Provide the (X, Y) coordinate of the cell's center where the given text is located.  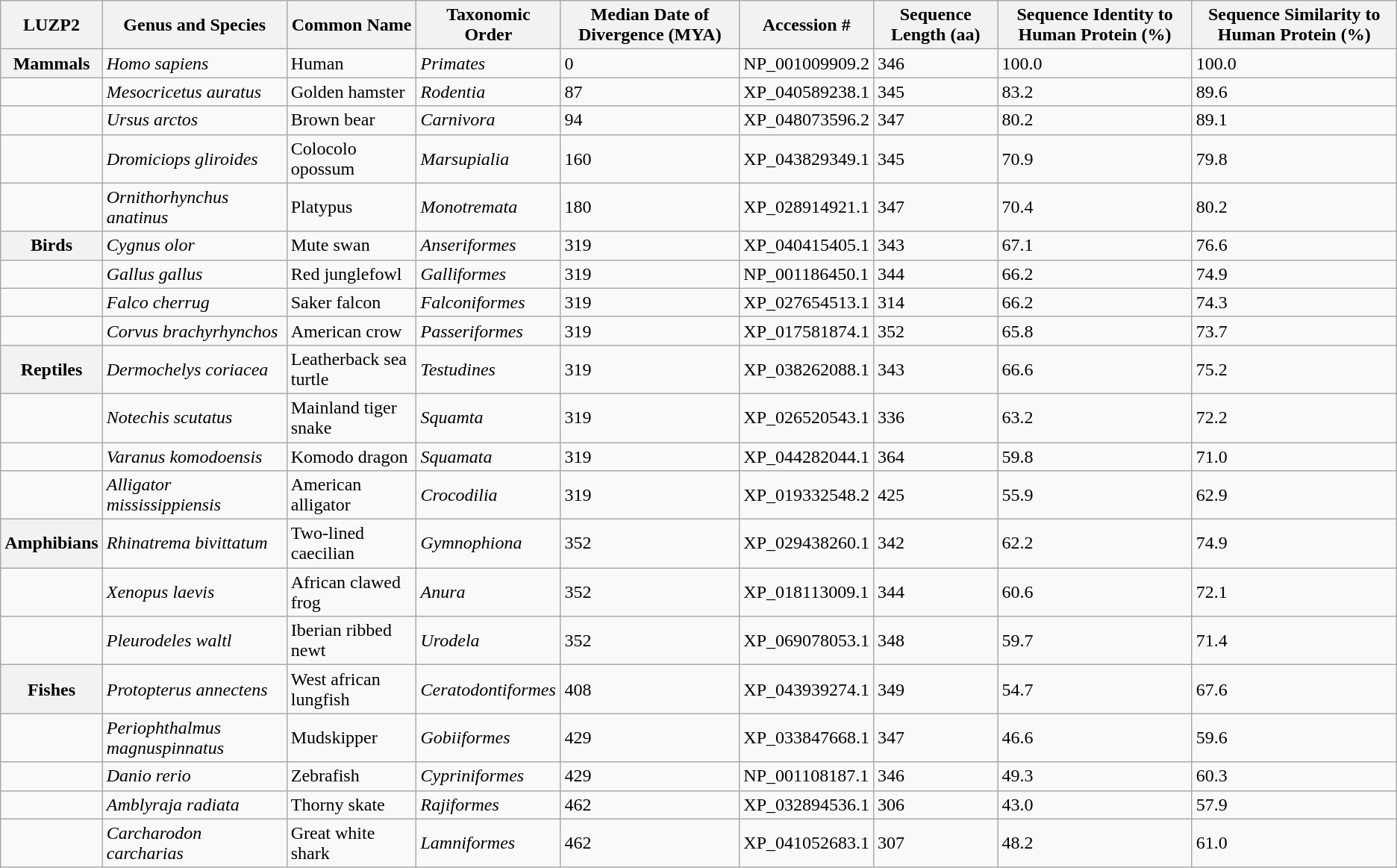
Gobiiformes (488, 737)
Saker falcon (351, 302)
Sequence Identity to Human Protein (%) (1095, 25)
48.2 (1095, 843)
59.6 (1294, 737)
Accession # (807, 25)
XP_029438260.1 (807, 543)
60.3 (1294, 776)
XP_032894536.1 (807, 805)
314 (936, 302)
46.6 (1095, 737)
60.6 (1095, 593)
61.0 (1294, 843)
Varanus komodoensis (194, 456)
160 (650, 158)
Notechis scutatus (194, 418)
Xenopus laevis (194, 593)
Zebrafish (351, 776)
Testudines (488, 369)
Gallus gallus (194, 274)
Genus and Species (194, 25)
Leatherback sea turtle (351, 369)
Thorny skate (351, 805)
87 (650, 92)
XP_018113009.1 (807, 593)
Corvus brachyrhynchos (194, 331)
NP_001186450.1 (807, 274)
Anseriformes (488, 246)
Sequence Similarity to Human Protein (%) (1294, 25)
Cygnus olor (194, 246)
76.6 (1294, 246)
Birds (51, 246)
Amphibians (51, 543)
Red junglefowl (351, 274)
408 (650, 690)
Anura (488, 593)
Iberian ribbed newt (351, 640)
Crocodilia (488, 496)
59.7 (1095, 640)
336 (936, 418)
Rhinatrema bivittatum (194, 543)
342 (936, 543)
57.9 (1294, 805)
Mesocricetus auratus (194, 92)
Ornithorhynchus anatinus (194, 207)
364 (936, 456)
67.6 (1294, 690)
75.2 (1294, 369)
Dermochelys coriacea (194, 369)
62.2 (1095, 543)
XP_026520543.1 (807, 418)
Common Name (351, 25)
74.3 (1294, 302)
Colocolo opossum (351, 158)
Taxonomic Order (488, 25)
89.6 (1294, 92)
306 (936, 805)
79.8 (1294, 158)
Median Date of Divergence (MYA) (650, 25)
American crow (351, 331)
Falconiformes (488, 302)
Alligator mississippiensis (194, 496)
65.8 (1095, 331)
XP_043939274.1 (807, 690)
Urodela (488, 640)
72.1 (1294, 593)
71.0 (1294, 456)
American alligator (351, 496)
55.9 (1095, 496)
349 (936, 690)
XP_048073596.2 (807, 120)
Primates (488, 63)
Brown bear (351, 120)
Rajiformes (488, 805)
89.1 (1294, 120)
Cypriniformes (488, 776)
Ursus arctos (194, 120)
67.1 (1095, 246)
Carnivora (488, 120)
307 (936, 843)
94 (650, 120)
Monotremata (488, 207)
XP_019332548.2 (807, 496)
NP_001108187.1 (807, 776)
Galliformes (488, 274)
Amblyraja radiata (194, 805)
NP_001009909.2 (807, 63)
Carcharodon carcharias (194, 843)
XP_041052683.1 (807, 843)
54.7 (1095, 690)
72.2 (1294, 418)
Human (351, 63)
Falco cherrug (194, 302)
XP_027654513.1 (807, 302)
43.0 (1095, 805)
180 (650, 207)
83.2 (1095, 92)
XP_033847668.1 (807, 737)
XP_040415405.1 (807, 246)
African clawed frog (351, 593)
Periophthalmus magnuspinnatus (194, 737)
0 (650, 63)
Mudskipper (351, 737)
73.7 (1294, 331)
Homo sapiens (194, 63)
Mammals (51, 63)
Squamta (488, 418)
Great white shark (351, 843)
62.9 (1294, 496)
Platypus (351, 207)
Rodentia (488, 92)
Komodo dragon (351, 456)
Ceratodontiformes (488, 690)
Mute swan (351, 246)
348 (936, 640)
Dromiciops gliroides (194, 158)
Gymnophiona (488, 543)
LUZP2 (51, 25)
Protopterus annectens (194, 690)
XP_044282044.1 (807, 456)
70.4 (1095, 207)
Fishes (51, 690)
XP_040589238.1 (807, 92)
Danio rerio (194, 776)
49.3 (1095, 776)
Sequence Length (aa) (936, 25)
63.2 (1095, 418)
70.9 (1095, 158)
Squamata (488, 456)
66.6 (1095, 369)
Lamniformes (488, 843)
Pleurodeles waltl (194, 640)
59.8 (1095, 456)
XP_069078053.1 (807, 640)
XP_038262088.1 (807, 369)
Golden hamster (351, 92)
XP_043829349.1 (807, 158)
Two-lined caecilian (351, 543)
Marsupialia (488, 158)
425 (936, 496)
XP_028914921.1 (807, 207)
Passeriformes (488, 331)
Mainland tiger snake (351, 418)
71.4 (1294, 640)
XP_017581874.1 (807, 331)
West african lungfish (351, 690)
Reptiles (51, 369)
